Locate the cell with the specified text and output its (X, Y) center coordinate. 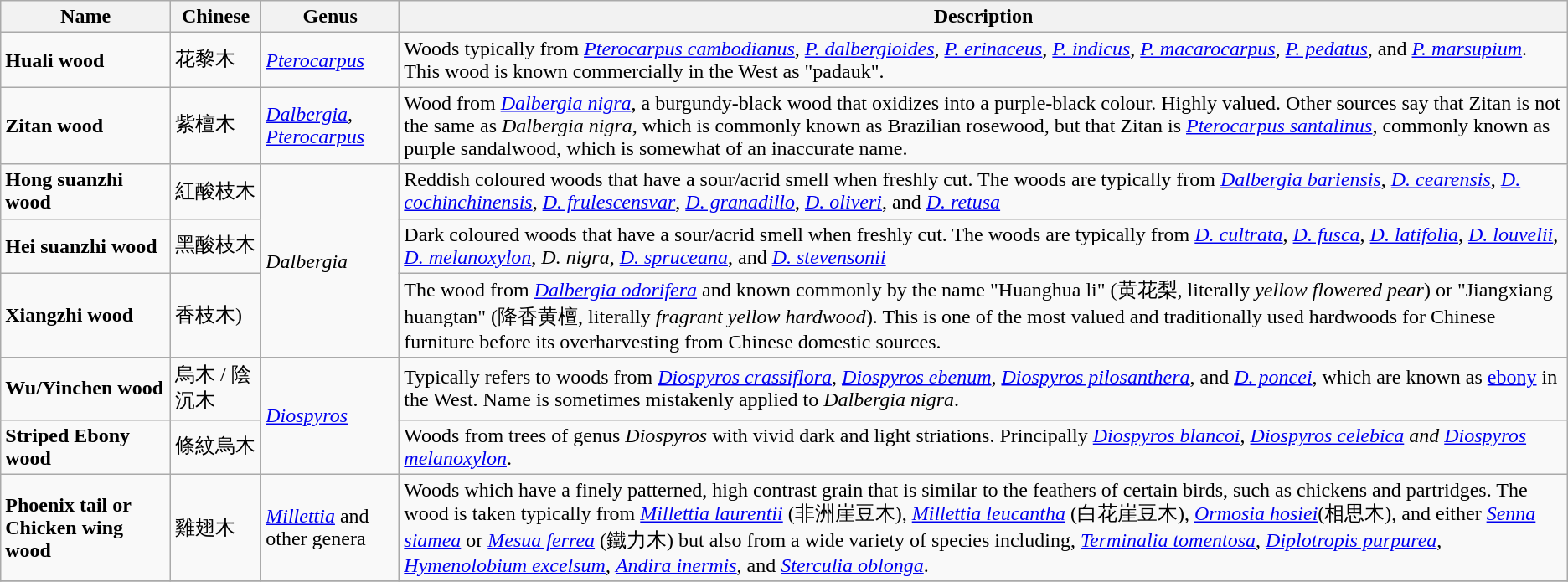
Dalbergia, Pterocarpus (330, 126)
黑酸枝木 (215, 246)
Wu/Yinchen wood (85, 389)
Chinese (215, 17)
Zitan wood (85, 126)
Millettia and other genera (330, 528)
Genus (330, 17)
烏木 / 陰沉木 (215, 389)
Hei suanzhi wood (85, 246)
Striped Ebony wood (85, 447)
Dalbergia (330, 261)
Hong suanzhi wood (85, 191)
Diospyros (330, 415)
Name (85, 17)
紅酸枝木 (215, 191)
Huali wood (85, 60)
條紋烏木 (215, 447)
雞翅木 (215, 528)
Xiangzhi wood (85, 315)
香枝木) (215, 315)
花黎木 (215, 60)
Phoenix tail or Chicken wing wood (85, 528)
Pterocarpus (330, 60)
Description (983, 17)
紫檀木 (215, 126)
